Extract the [x, y] coordinate from the center of the cell holding the provided text.  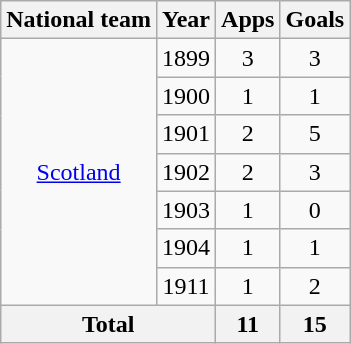
11 [248, 324]
Scotland [79, 172]
5 [315, 134]
1904 [186, 248]
1901 [186, 134]
Total [108, 324]
Apps [248, 20]
0 [315, 210]
National team [79, 20]
Year [186, 20]
1903 [186, 210]
1911 [186, 286]
1900 [186, 96]
Goals [315, 20]
15 [315, 324]
1902 [186, 172]
1899 [186, 58]
